Provide the (x, y) coordinate of the cell's center where the given text is located.  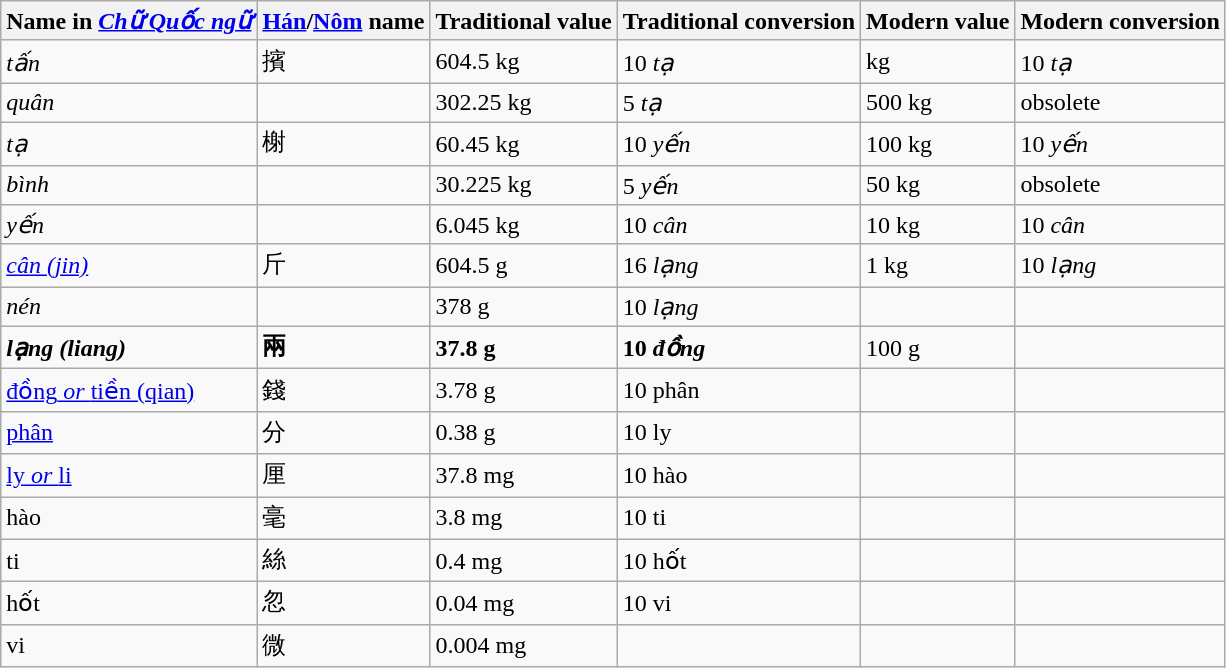
yến (129, 225)
Hán/Nôm name (344, 21)
榭 (344, 144)
Modern value (938, 21)
hào (129, 518)
37.8 g (524, 348)
quân (129, 103)
500 kg (938, 103)
tấn (129, 62)
cân (jin) (129, 266)
phân (129, 432)
10 hốt (738, 560)
分 (344, 432)
3.78 g (524, 390)
錢 (344, 390)
30.225 kg (524, 185)
10 vi (738, 604)
100 kg (938, 144)
378 g (524, 307)
tạ (129, 144)
604.5 g (524, 266)
Name in Chữ Quốc ngữ (129, 21)
302.25 kg (524, 103)
擯 (344, 62)
ly or li (129, 476)
10 đồng (738, 348)
37.8 mg (524, 476)
0.4 mg (524, 560)
50 kg (938, 185)
604.5 kg (524, 62)
毫 (344, 518)
10 ly (738, 432)
10 ti (738, 518)
絲 (344, 560)
Traditional conversion (738, 21)
hốt (129, 604)
Traditional value (524, 21)
Modern conversion (1120, 21)
đồng or tiền (qian) (129, 390)
5 tạ (738, 103)
1 kg (938, 266)
10 kg (938, 225)
vi (129, 646)
0.38 g (524, 432)
0.004 mg (524, 646)
3.8 mg (524, 518)
100 g (938, 348)
5 yến (738, 185)
6.045 kg (524, 225)
lạng (liang) (129, 348)
忽 (344, 604)
10 hào (738, 476)
厘 (344, 476)
ti (129, 560)
微 (344, 646)
斤 (344, 266)
16 lạng (738, 266)
兩 (344, 348)
kg (938, 62)
60.45 kg (524, 144)
nén (129, 307)
bình (129, 185)
10 phân (738, 390)
0.04 mg (524, 604)
